Pinpoint the cell where the given text exists, returning its [X, Y] midpoint coordinate. 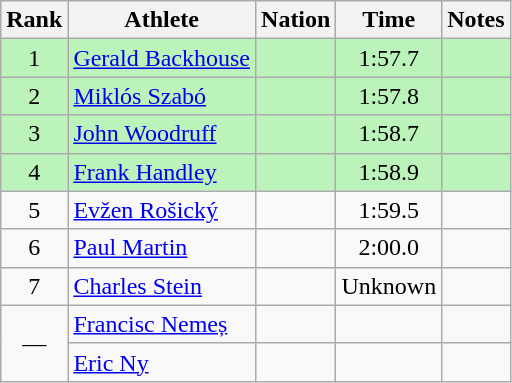
Frank Handley [162, 172]
Eric Ny [162, 362]
Evžen Rošický [162, 210]
Time [389, 20]
4 [34, 172]
1:57.8 [389, 96]
Rank [34, 20]
6 [34, 248]
Unknown [389, 286]
Paul Martin [162, 248]
1:58.9 [389, 172]
1:57.7 [389, 58]
Athlete [162, 20]
3 [34, 134]
Charles Stein [162, 286]
1:58.7 [389, 134]
Miklós Szabó [162, 96]
Gerald Backhouse [162, 58]
— [34, 343]
Nation [296, 20]
5 [34, 210]
7 [34, 286]
2:00.0 [389, 248]
2 [34, 96]
1:59.5 [389, 210]
Francisc Nemeș [162, 324]
Notes [476, 20]
John Woodruff [162, 134]
1 [34, 58]
